Determine the (x, y) coordinate at the center of the cell enclosing the given text.  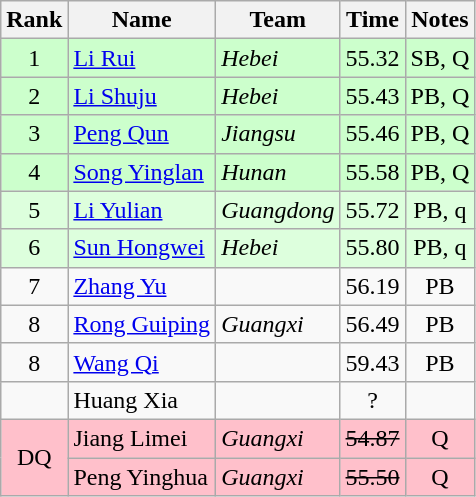
4 (34, 172)
55.32 (372, 58)
5 (34, 210)
Huang Xia (142, 400)
6 (34, 248)
Song Yinglan (142, 172)
Rank (34, 20)
Zhang Yu (142, 286)
55.43 (372, 96)
55.50 (372, 477)
56.19 (372, 286)
7 (34, 286)
Peng Yinghua (142, 477)
Notes (440, 20)
Jiang Limei (142, 438)
Team (278, 20)
Guangdong (278, 210)
Li Shuju (142, 96)
Wang Qi (142, 362)
Li Rui (142, 58)
55.72 (372, 210)
DQ (34, 457)
1 (34, 58)
Time (372, 20)
Sun Hongwei (142, 248)
Name (142, 20)
? (372, 400)
55.58 (372, 172)
59.43 (372, 362)
Rong Guiping (142, 324)
Peng Qun (142, 134)
Jiangsu (278, 134)
55.46 (372, 134)
2 (34, 96)
Hunan (278, 172)
56.49 (372, 324)
Li Yulian (142, 210)
SB, Q (440, 58)
55.80 (372, 248)
54.87 (372, 438)
3 (34, 134)
